Detect which cell encompasses the target text, then output its (X, Y) center coordinate. 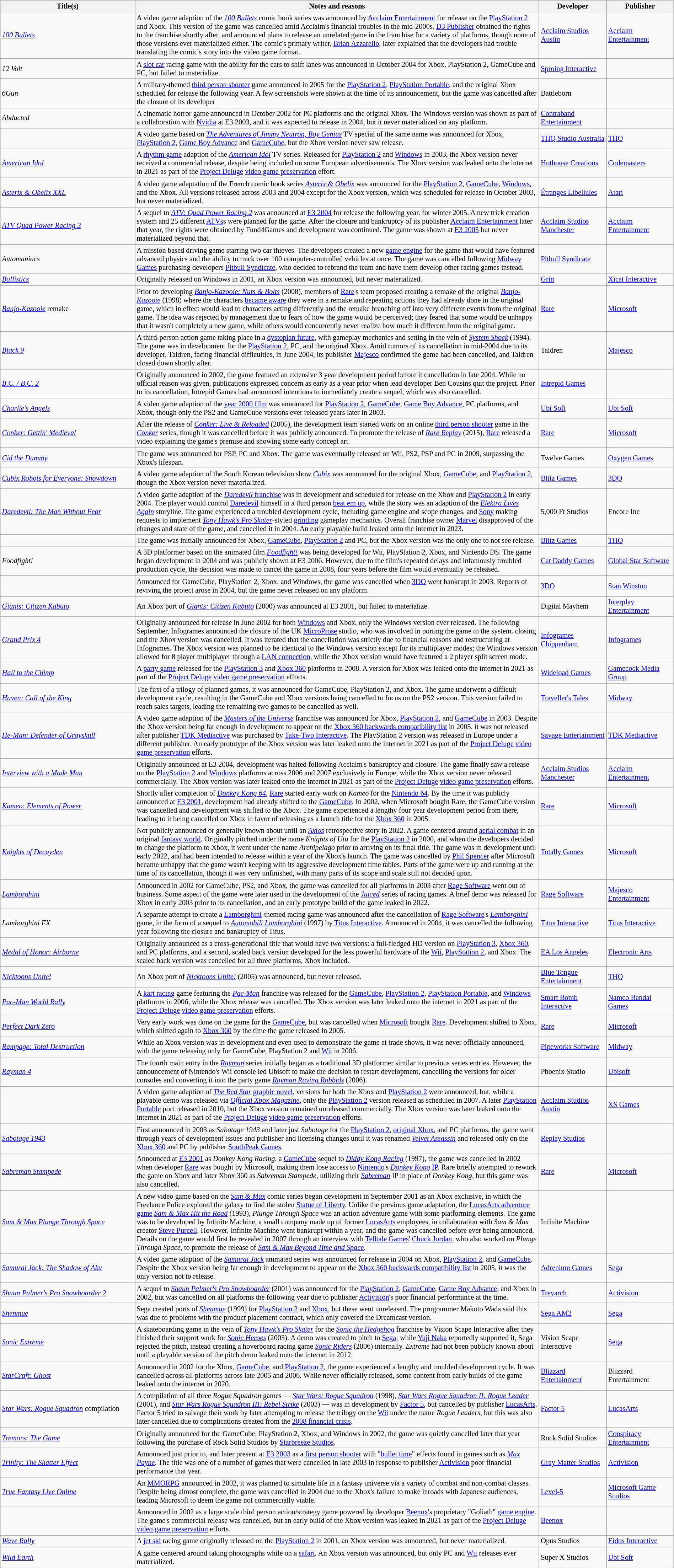
12 Volt (68, 69)
Sabreman Stampede (68, 1172)
Grand Prix 4 (68, 639)
Factor 5 (572, 1409)
Interview with a Made Man (68, 773)
Taldren (572, 350)
Conker: Gettin' Medieval (68, 433)
Beenox (572, 1521)
B.C. / B.C. 2 (68, 384)
Rampage: Total Destruction (68, 1047)
Gamecock Media Group (640, 673)
Notes and reasons (337, 6)
A jet ski racing game originally released on the PlayStation 2 in 2001, an Xbox version was announced, but never materialized. (337, 1541)
American Idol (68, 163)
Ballistics (68, 279)
Cubix Robots for Everyone: Showdown (68, 478)
Stan Winston (640, 586)
TDK Mediactive (640, 735)
Medal of Honor: Airborne (68, 952)
Majesco Entertainment (640, 894)
Rock Solid Studios (572, 1438)
Replay Studios (572, 1138)
Publisher (640, 6)
Kameo: Elements of Power (68, 806)
Sproing Interactive (572, 69)
Daredevil: The Man Without Fear (68, 512)
Wideload Games (572, 673)
Samurai Jack: The Shadow of Aku (68, 1268)
Electronic Arts (640, 952)
Grin (572, 279)
Atari (640, 192)
StarCraft: Ghost (68, 1376)
XS Games (640, 1105)
LucasArts (640, 1409)
Digital Mayhem (572, 606)
Smart Bomb Interactive (572, 1002)
6Gun (68, 93)
He-Man: Defender of Grayskull (68, 735)
Wave Rally (68, 1541)
Infogrames (640, 639)
EA Los Angeles (572, 952)
Giants: Citizen Kabuto (68, 606)
Savage Entertainment (572, 735)
True Fantasy Live Online (68, 1492)
Opus Studios (572, 1541)
Sonic Extreme (68, 1342)
Perfect Dark Zero (68, 1026)
Shaun Palmer's Pro Snowboarder 2 (68, 1293)
Pipeworks Software (572, 1047)
Sabotage 1943 (68, 1138)
Codemasters (640, 163)
Traveller's Tales (572, 698)
THQ Studio Australia (572, 139)
Cat Daddy Games (572, 561)
A game centered around taking photographs while on a safari. An Xbox version was announced, but only PC and Wii releases ever materialized. (337, 1557)
Star Wars: Rogue Squadron compilation (68, 1409)
Majesco (640, 350)
Lamborghini (68, 894)
Pac-Man World Rally (68, 1002)
Lamborghini FX (68, 923)
Title(s) (68, 6)
Oxygen Games (640, 458)
ATV Quad Power Racing 3 (68, 226)
Hothouse Creations (572, 163)
Interplay Entertainment (640, 606)
Conspiracy Entertainment (640, 1438)
Infinite Machine (572, 1222)
Contraband Entertainment (572, 118)
Twelve Games (572, 458)
Banjo-Kazooie remake (68, 309)
An Xbox port of Nicktoons Unite! (2005) was announced, but never released. (337, 977)
Battleborn (572, 93)
Xicat Interactive (640, 279)
Foodfight! (68, 561)
Haven: Call of the King (68, 698)
Shenmue (68, 1313)
Microsoft Game Studios (640, 1492)
Hail to the Chimp (68, 673)
100 Bullets (68, 35)
Adrenium Games (572, 1268)
Originally released on Windows in 2001, an Xbox version was announced, but never materialized. (337, 279)
Developer (572, 6)
The game was announced for PSP, PC and Xbox. The game was eventually released on Wii, PS2, PSP and PC in 2009, surpassing the Xbox's lifespan. (337, 458)
Automaniacs (68, 259)
Sega AM2 (572, 1313)
Black 9 (68, 350)
Rayman 4 (68, 1072)
Blue Tongue Entertainment (572, 977)
Pitbull Syndicate (572, 259)
An Xbox port of Giants: Citizen Kabuto (2000) was announced at E3 2001, but failed to materialize. (337, 606)
Abducted (68, 118)
Nicktoons Unite! (68, 977)
Tremors: The Game (68, 1438)
Wild Earth (68, 1557)
Encore Inc (640, 512)
Étranges Libellules (572, 192)
Rage Software (572, 894)
The game was initially announced for Xbox, GameCube, PlayStation 2 and PC, but the Xbox version was the only one to not see release. (337, 541)
Totally Games (572, 852)
Vision Scape Interactive (572, 1342)
Level-5 (572, 1492)
Ubisoft (640, 1072)
Asterix & Obelix XXL (68, 192)
Infogrames Chippenham (572, 639)
Knights of Decayden (68, 852)
Global Star Software (640, 561)
Cid the Dummy (68, 458)
Charlie's Angels (68, 408)
Gray Matter Studios (572, 1463)
Namco Bandai Games (640, 1002)
Trinity: The Shatter Effect (68, 1463)
Phoenix Studio (572, 1072)
5,000 Ft Studios (572, 512)
Eidos Interactive (640, 1541)
Intrepid Games (572, 384)
Super X Studios (572, 1557)
Sam & Max Plunge Through Space (68, 1222)
Treyarch (572, 1293)
